Identify which cell holds the provided text, then report its [x, y] central coordinate. 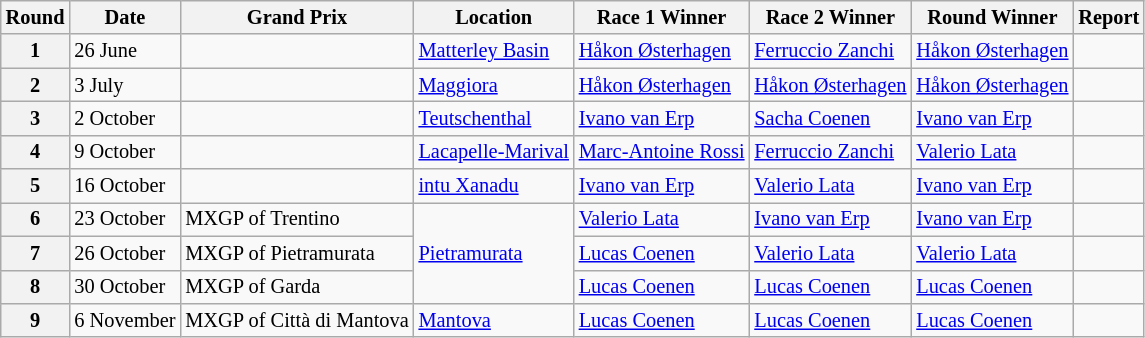
7 [36, 253]
Date [124, 17]
3 [36, 118]
30 October [124, 287]
3 July [124, 85]
Grand Prix [296, 17]
26 October [124, 253]
Teutschenthal [494, 118]
9 [36, 320]
Mantova [494, 320]
Maggiora [494, 85]
MXGP of Pietramurata [296, 253]
Pietramurata [494, 252]
Location [494, 17]
Lacapelle-Marival [494, 152]
6 [36, 219]
5 [36, 186]
6 November [124, 320]
1 [36, 51]
16 October [124, 186]
MXGP of Garda [296, 287]
Matterley Basin [494, 51]
MXGP of Trentino [296, 219]
MXGP of Città di Mantova [296, 320]
intu Xanadu [494, 186]
Sacha Coenen [830, 118]
Round Winner [992, 17]
2 October [124, 118]
2 [36, 85]
9 October [124, 152]
23 October [124, 219]
26 June [124, 51]
Race 2 Winner [830, 17]
Round [36, 17]
Marc-Antoine Rossi [662, 152]
Race 1 Winner [662, 17]
4 [36, 152]
Report [1108, 17]
8 [36, 287]
